Find where the given text appears and provide that cell's center as (x, y) coordinate. 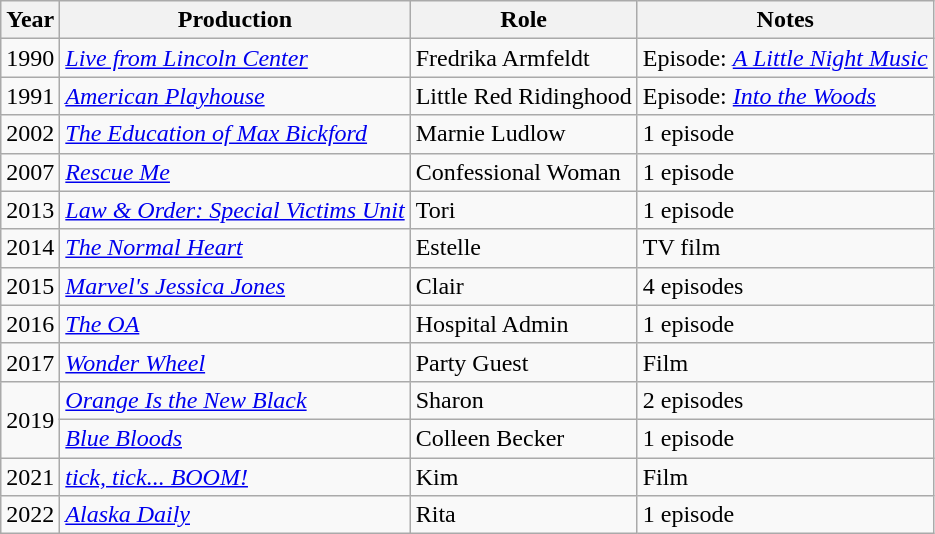
4 episodes (785, 286)
Role (524, 20)
Episode: Into the Woods (785, 96)
Kim (524, 477)
Fredrika Armfeldt (524, 58)
Colleen Becker (524, 438)
2002 (30, 134)
Estelle (524, 248)
TV film (785, 248)
Blue Bloods (235, 438)
Hospital Admin (524, 324)
The Normal Heart (235, 248)
2014 (30, 248)
Party Guest (524, 362)
2013 (30, 210)
The OA (235, 324)
Sharon (524, 400)
2016 (30, 324)
1990 (30, 58)
Notes (785, 20)
American Playhouse (235, 96)
2007 (30, 172)
2022 (30, 515)
tick, tick... BOOM! (235, 477)
Marnie Ludlow (524, 134)
Law & Order: Special Victims Unit (235, 210)
Rescue Me (235, 172)
Year (30, 20)
Live from Lincoln Center (235, 58)
Little Red Ridinghood (524, 96)
Alaska Daily (235, 515)
2 episodes (785, 400)
Wonder Wheel (235, 362)
2021 (30, 477)
2015 (30, 286)
2017 (30, 362)
Orange Is the New Black (235, 400)
Rita (524, 515)
Tori (524, 210)
Clair (524, 286)
2019 (30, 419)
Episode: A Little Night Music (785, 58)
Marvel's Jessica Jones (235, 286)
1991 (30, 96)
Confessional Woman (524, 172)
The Education of Max Bickford (235, 134)
Production (235, 20)
